Scan for the cell matching the given text and deliver its (X, Y) coordinate at center. 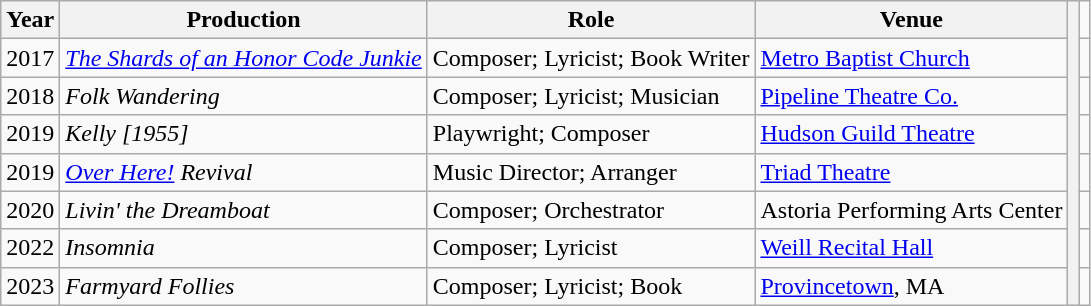
Weill Recital Hall (912, 248)
2022 (30, 248)
Composer; Lyricist; Book (591, 286)
Folk Wandering (244, 96)
Production (244, 20)
Venue (912, 20)
The Shards of an Honor Code Junkie (244, 58)
Year (30, 20)
Livin' the Dreamboat (244, 210)
Provincetown, MA (912, 286)
Pipeline Theatre Co. (912, 96)
Triad Theatre (912, 172)
Role (591, 20)
2017 (30, 58)
Farmyard Follies (244, 286)
Composer; Lyricist (591, 248)
Over Here! Revival (244, 172)
Composer; Lyricist; Book Writer (591, 58)
2020 (30, 210)
Playwright; Composer (591, 134)
Kelly [1955] (244, 134)
2023 (30, 286)
2018 (30, 96)
Composer; Lyricist; Musician (591, 96)
Insomnia (244, 248)
Music Director; Arranger (591, 172)
Composer; Orchestrator (591, 210)
Hudson Guild Theatre (912, 134)
Astoria Performing Arts Center (912, 210)
Metro Baptist Church (912, 58)
